Scan for the cell matching the given text and deliver its (X, Y) coordinate at center. 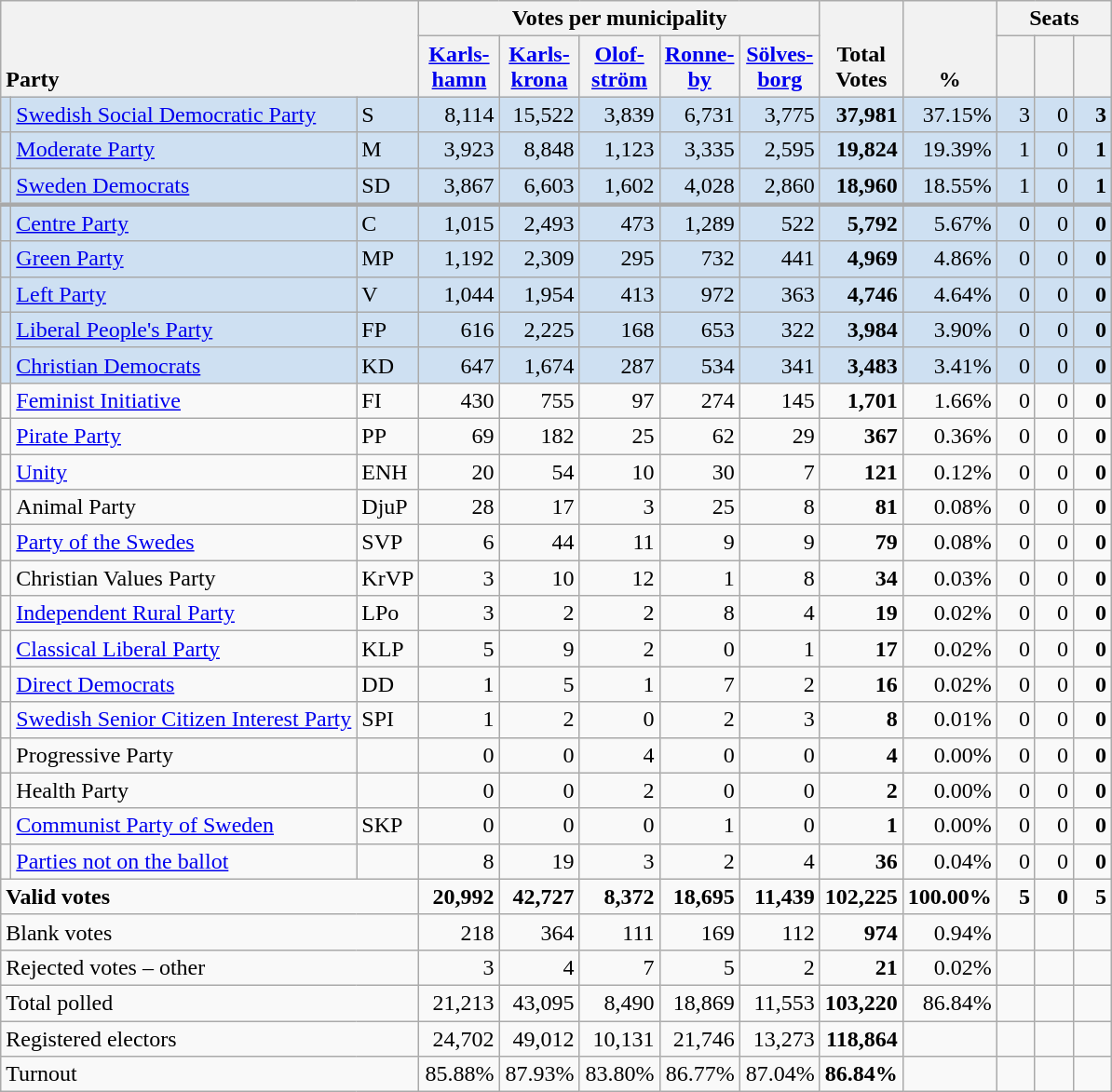
3.90% (950, 330)
Direct Democrats (184, 684)
18,869 (699, 1003)
FP (387, 330)
1.66% (950, 400)
218 (459, 932)
755 (539, 400)
4,028 (699, 186)
274 (699, 400)
3,483 (861, 365)
364 (539, 932)
Sweden Democrats (184, 186)
2,225 (539, 330)
647 (459, 365)
4.64% (950, 294)
37,981 (861, 115)
102,225 (861, 897)
SPI (387, 720)
SKP (387, 826)
37.15% (950, 115)
1,701 (861, 400)
8,114 (459, 115)
21 (861, 967)
2,309 (539, 259)
441 (780, 259)
4,969 (861, 259)
Left Party (184, 294)
2,860 (780, 186)
34 (861, 578)
2,595 (780, 150)
C (387, 223)
8,490 (619, 1003)
287 (619, 365)
341 (780, 365)
0.12% (950, 472)
145 (780, 400)
121 (861, 472)
413 (619, 294)
0.01% (950, 720)
29 (780, 436)
KrVP (387, 578)
522 (780, 223)
79 (861, 543)
295 (619, 259)
KLP (387, 649)
% (950, 48)
974 (861, 932)
5,792 (861, 223)
Progressive Party (184, 755)
1,192 (459, 259)
972 (699, 294)
Feminist Initiative (184, 400)
Total Votes (861, 48)
653 (699, 330)
49,012 (539, 1038)
3,839 (619, 115)
182 (539, 436)
0.94% (950, 932)
44 (539, 543)
13,273 (780, 1038)
Centre Party (184, 223)
616 (459, 330)
430 (459, 400)
Blank votes (210, 932)
Classical Liberal Party (184, 649)
15,522 (539, 115)
8,372 (619, 897)
36 (861, 861)
Karls- hamn (459, 67)
85.88% (459, 1074)
Party of the Swedes (184, 543)
SVP (387, 543)
Swedish Social Democratic Party (184, 115)
Moderate Party (184, 150)
87.93% (539, 1074)
3,984 (861, 330)
322 (780, 330)
5.67% (950, 223)
Swedish Senior Citizen Interest Party (184, 720)
28 (459, 507)
732 (699, 259)
0.36% (950, 436)
Health Party (184, 790)
24,702 (459, 1038)
20,992 (459, 897)
6,731 (699, 115)
MP (387, 259)
100.00% (950, 897)
11,553 (780, 1003)
83.80% (619, 1074)
LPo (387, 613)
1,674 (539, 365)
6,603 (539, 186)
363 (780, 294)
473 (619, 223)
118,864 (861, 1038)
Turnout (210, 1074)
M (387, 150)
Parties not on the ballot (184, 861)
Liberal People's Party (184, 330)
Ronne- by (699, 67)
62 (699, 436)
Total polled (210, 1003)
SD (387, 186)
21,213 (459, 1003)
Unity (184, 472)
11 (619, 543)
21,746 (699, 1038)
18,695 (699, 897)
1,954 (539, 294)
Karls- krona (539, 67)
0.04% (950, 861)
Independent Rural Party (184, 613)
V (387, 294)
97 (619, 400)
4,746 (861, 294)
112 (780, 932)
3,775 (780, 115)
KD (387, 365)
1,015 (459, 223)
86.77% (699, 1074)
1,289 (699, 223)
10,131 (619, 1038)
1,602 (619, 186)
169 (699, 932)
Registered electors (210, 1038)
81 (861, 507)
Rejected votes – other (210, 967)
3,867 (459, 186)
0.03% (950, 578)
367 (861, 436)
4.86% (950, 259)
Communist Party of Sweden (184, 826)
11,439 (780, 897)
Christian Democrats (184, 365)
69 (459, 436)
DjuP (387, 507)
8,848 (539, 150)
PP (387, 436)
Pirate Party (184, 436)
S (387, 115)
19,824 (861, 150)
534 (699, 365)
1,044 (459, 294)
168 (619, 330)
3,335 (699, 150)
Valid votes (210, 897)
43,095 (539, 1003)
Votes per municipality (619, 19)
3.41% (950, 365)
18.55% (950, 186)
87.04% (780, 1074)
Olof- ström (619, 67)
54 (539, 472)
6 (459, 543)
FI (387, 400)
Christian Values Party (184, 578)
Animal Party (184, 507)
Sölves- borg (780, 67)
Green Party (184, 259)
19.39% (950, 150)
Party (210, 48)
18,960 (861, 186)
16 (861, 684)
111 (619, 932)
1,123 (619, 150)
12 (619, 578)
Seats (1054, 19)
42,727 (539, 897)
3,923 (459, 150)
ENH (387, 472)
30 (699, 472)
103,220 (861, 1003)
20 (459, 472)
2,493 (539, 223)
DD (387, 684)
